Detect which cell encompasses the target text, then output its (x, y) center coordinate. 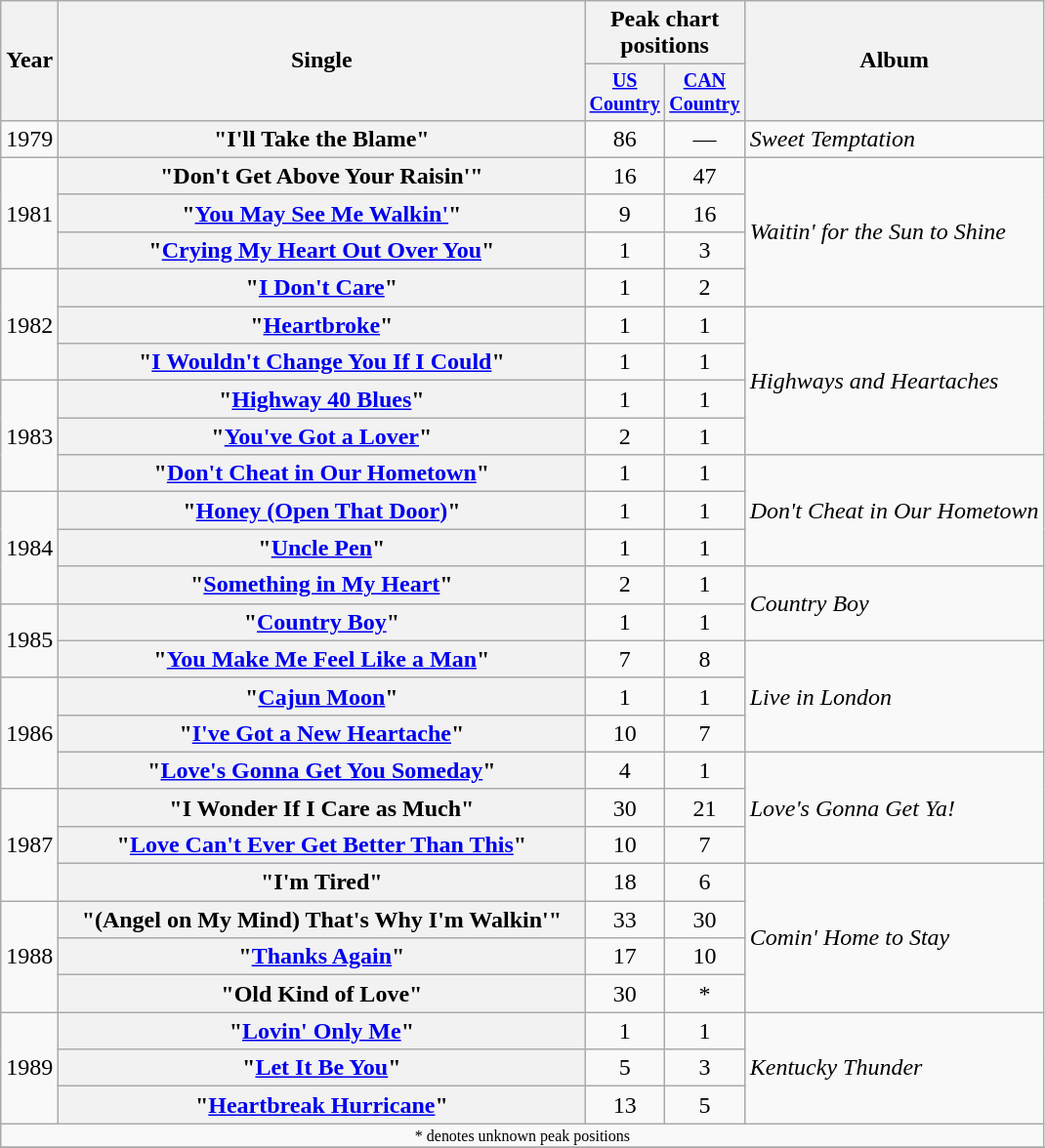
1983 (29, 436)
"Love's Gonna Get You Someday" (322, 770)
Live in London (895, 696)
Love's Gonna Get Ya! (895, 807)
33 (625, 920)
1989 (29, 1068)
"Don't Cheat in Our Hometown" (322, 473)
Year (29, 61)
9 (625, 213)
"You Make Me Feel Like a Man" (322, 659)
Highways and Heartaches (895, 381)
1979 (29, 139)
"Lovin' Only Me" (322, 1031)
17 (625, 957)
Sweet Temptation (895, 139)
1987 (29, 844)
CAN Country (705, 92)
"You've Got a Lover" (322, 436)
Waitin' for the Sun to Shine (895, 231)
"I Don't Care" (322, 288)
1981 (29, 213)
"You May See Me Walkin'" (322, 213)
"Heartbroke" (322, 325)
US Country (625, 92)
Single (322, 61)
"Thanks Again" (322, 957)
"Country Boy" (322, 622)
Peak chartpositions (664, 33)
"I Wonder If I Care as Much" (322, 807)
"Highway 40 Blues" (322, 399)
8 (705, 659)
"I Wouldn't Change You If I Could" (322, 362)
"Let It Be You" (322, 1068)
"Old Kind of Love" (322, 994)
"Something in My Heart" (322, 585)
Album (895, 61)
Comin' Home to Stay (895, 938)
Don't Cheat in Our Hometown (895, 511)
1984 (29, 548)
"Crying My Heart Out Over You" (322, 250)
Kentucky Thunder (895, 1068)
"Cajun Moon" (322, 696)
6 (705, 882)
"Honey (Open That Door)" (322, 511)
1986 (29, 733)
"Heartbreak Hurricane" (322, 1105)
"Love Can't Ever Get Better Than This" (322, 844)
"(Angel on My Mind) That's Why I'm Walkin'" (322, 920)
"Don't Get Above Your Raisin'" (322, 176)
"I'll Take the Blame" (322, 139)
1985 (29, 640)
18 (625, 882)
* (705, 994)
Country Boy (895, 603)
1988 (29, 957)
"I'm Tired" (322, 882)
* denotes unknown peak positions (522, 1135)
86 (625, 139)
13 (625, 1105)
"Uncle Pen" (322, 548)
— (705, 139)
"I've Got a New Heartache" (322, 733)
1982 (29, 325)
21 (705, 807)
4 (625, 770)
47 (705, 176)
